Determine the [x, y] coordinate at the center of the cell enclosing the given text.  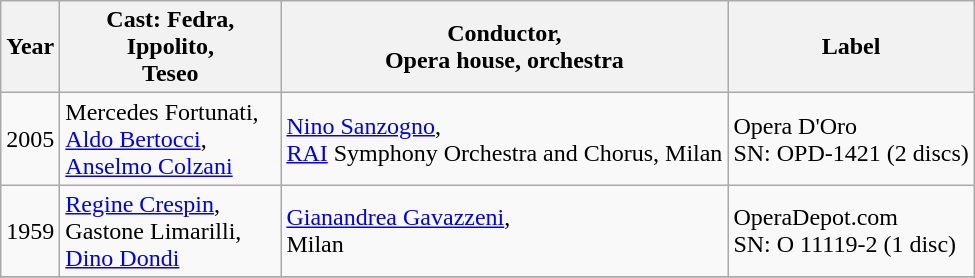
Label [851, 47]
Mercedes Fortunati,Aldo Bertocci,Anselmo Colzani [170, 139]
Opera D'OroSN: OPD-1421 (2 discs) [851, 139]
Gianandrea Gavazzeni, Milan [504, 231]
Cast: Fedra,Ippolito,Teseo [170, 47]
Nino Sanzogno,RAI Symphony Orchestra and Chorus, Milan [504, 139]
Year [30, 47]
Regine Crespin,Gastone Limarilli,Dino Dondi [170, 231]
2005 [30, 139]
1959 [30, 231]
OperaDepot.com SN: O 11119-2 (1 disc) [851, 231]
Conductor,Opera house, orchestra [504, 47]
